Determine the (X, Y) coordinate at the center of the cell enclosing the given text.  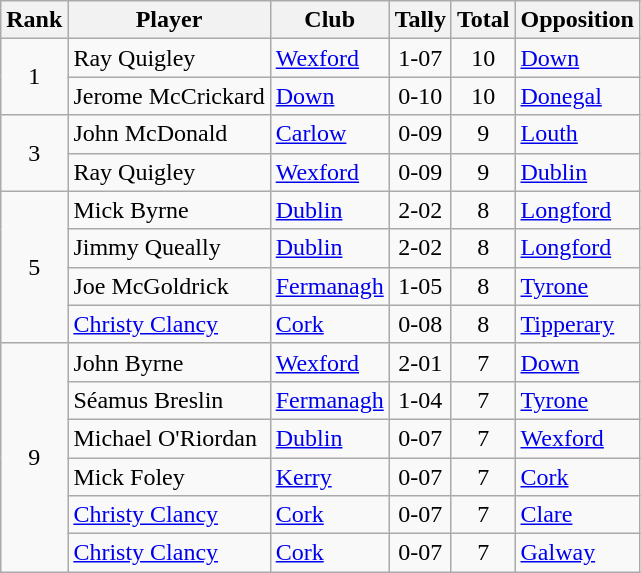
Donegal (577, 96)
Jerome McCrickard (169, 96)
Louth (577, 134)
0-08 (420, 324)
Jimmy Queally (169, 248)
Michael O'Riordan (169, 438)
2-01 (420, 362)
Kerry (330, 477)
Mick Foley (169, 477)
1-04 (420, 400)
1-05 (420, 286)
Tally (420, 20)
5 (34, 267)
1 (34, 77)
Séamus Breslin (169, 400)
1-07 (420, 58)
John Byrne (169, 362)
Player (169, 20)
Mick Byrne (169, 210)
Galway (577, 553)
Rank (34, 20)
Joe McGoldrick (169, 286)
Carlow (330, 134)
Opposition (577, 20)
0-10 (420, 96)
3 (34, 153)
John McDonald (169, 134)
Tipperary (577, 324)
Total (483, 20)
Club (330, 20)
Clare (577, 515)
